Provide the (x, y) coordinate of the cell's center where the given text is located.  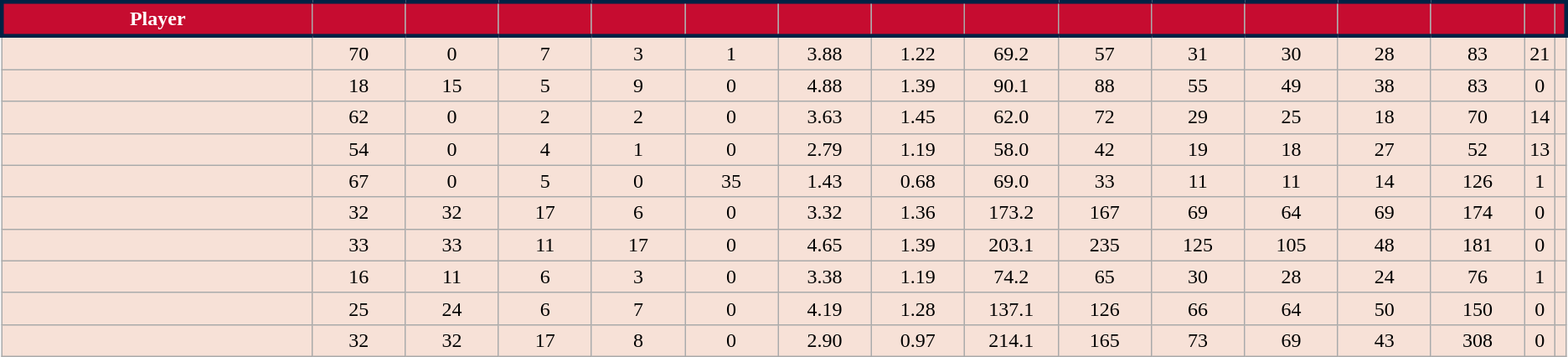
65 (1104, 277)
173.2 (1012, 213)
52 (1478, 149)
50 (1384, 308)
4 (544, 149)
203.1 (1012, 245)
66 (1198, 308)
73 (1198, 340)
1.36 (918, 213)
Player (157, 18)
54 (358, 149)
1.22 (918, 53)
19 (1198, 149)
167 (1104, 213)
49 (1292, 85)
38 (1384, 85)
3.63 (824, 117)
69.2 (1012, 53)
15 (452, 85)
0.68 (918, 181)
90.1 (1012, 85)
2.79 (824, 149)
55 (1198, 85)
72 (1104, 117)
29 (1198, 117)
48 (1384, 245)
2.90 (824, 340)
105 (1292, 245)
235 (1104, 245)
67 (358, 181)
1.45 (918, 117)
0.97 (918, 340)
3.32 (824, 213)
1.43 (824, 181)
88 (1104, 85)
35 (732, 181)
125 (1198, 245)
57 (1104, 53)
150 (1478, 308)
27 (1384, 149)
62 (358, 117)
308 (1478, 340)
31 (1198, 53)
9 (638, 85)
21 (1540, 53)
43 (1384, 340)
214.1 (1012, 340)
181 (1478, 245)
76 (1478, 277)
16 (358, 277)
3.38 (824, 277)
58.0 (1012, 149)
165 (1104, 340)
3.88 (824, 53)
4.88 (824, 85)
69.0 (1012, 181)
137.1 (1012, 308)
4.19 (824, 308)
62.0 (1012, 117)
74.2 (1012, 277)
174 (1478, 213)
1.28 (918, 308)
8 (638, 340)
42 (1104, 149)
4.65 (824, 245)
13 (1540, 149)
